Output the [X, Y] coordinate of the center of the cell containing the given text.  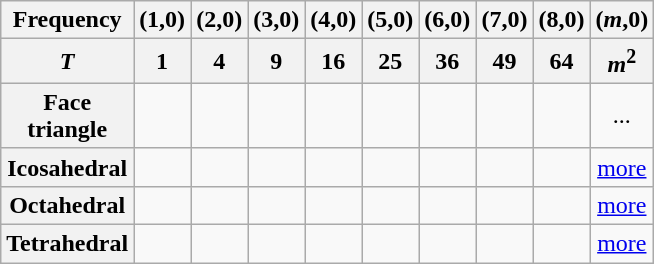
9 [276, 62]
m2 [622, 62]
49 [504, 62]
(5,0) [390, 20]
(3,0) [276, 20]
Frequency [68, 20]
(6,0) [448, 20]
Icosahedral [68, 167]
(8,0) [562, 20]
T [68, 62]
Facetriangle [68, 116]
36 [448, 62]
1 [162, 62]
(1,0) [162, 20]
(7,0) [504, 20]
(2,0) [220, 20]
Octahedral [68, 205]
Tetrahedral [68, 244]
4 [220, 62]
... [622, 116]
(4,0) [334, 20]
25 [390, 62]
16 [334, 62]
(m,0) [622, 20]
64 [562, 62]
